Search for the cell housing the specified text and yield its [x, y] center coordinate. 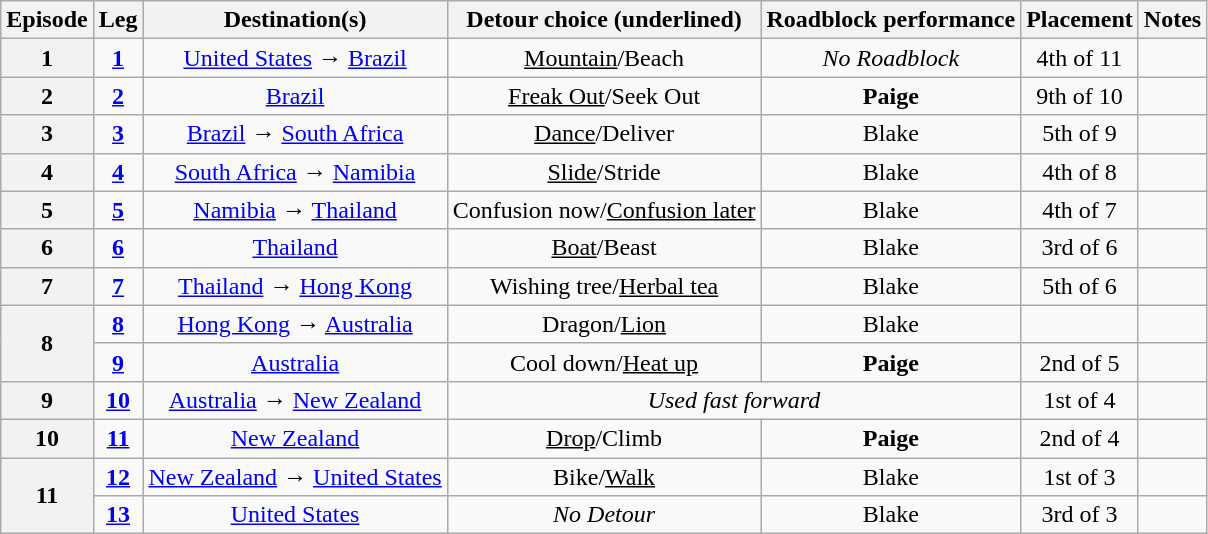
13 [118, 515]
5th of 6 [1080, 286]
Brazil → South Africa [295, 134]
2nd of 5 [1080, 362]
No Detour [604, 515]
1st of 3 [1080, 477]
South Africa → Namibia [295, 172]
Notes [1172, 20]
Cool down/Heat up [604, 362]
Detour choice (underlined) [604, 20]
4th of 7 [1080, 210]
Leg [118, 20]
Wishing tree/Herbal tea [604, 286]
Namibia → Thailand [295, 210]
4th of 11 [1080, 58]
Confusion now/Confusion later [604, 210]
Bike/Walk [604, 477]
3rd of 6 [1080, 248]
Freak Out/Seek Out [604, 96]
Boat/Beast [604, 248]
Thailand [295, 248]
2nd of 4 [1080, 438]
No Roadblock [891, 58]
4th of 8 [1080, 172]
New Zealand [295, 438]
Australia → New Zealand [295, 400]
1st of 4 [1080, 400]
United States → Brazil [295, 58]
Destination(s) [295, 20]
Slide/Stride [604, 172]
Mountain/Beach [604, 58]
Hong Kong → Australia [295, 324]
Episode [47, 20]
Dragon/Lion [604, 324]
Thailand → Hong Kong [295, 286]
Brazil [295, 96]
United States [295, 515]
New Zealand → United States [295, 477]
Used fast forward [734, 400]
Roadblock performance [891, 20]
5th of 9 [1080, 134]
Placement [1080, 20]
Dance/Deliver [604, 134]
12 [118, 477]
9th of 10 [1080, 96]
3rd of 3 [1080, 515]
Drop/Climb [604, 438]
Australia [295, 362]
